Extract the (X, Y) coordinate from the center of the cell holding the provided text.  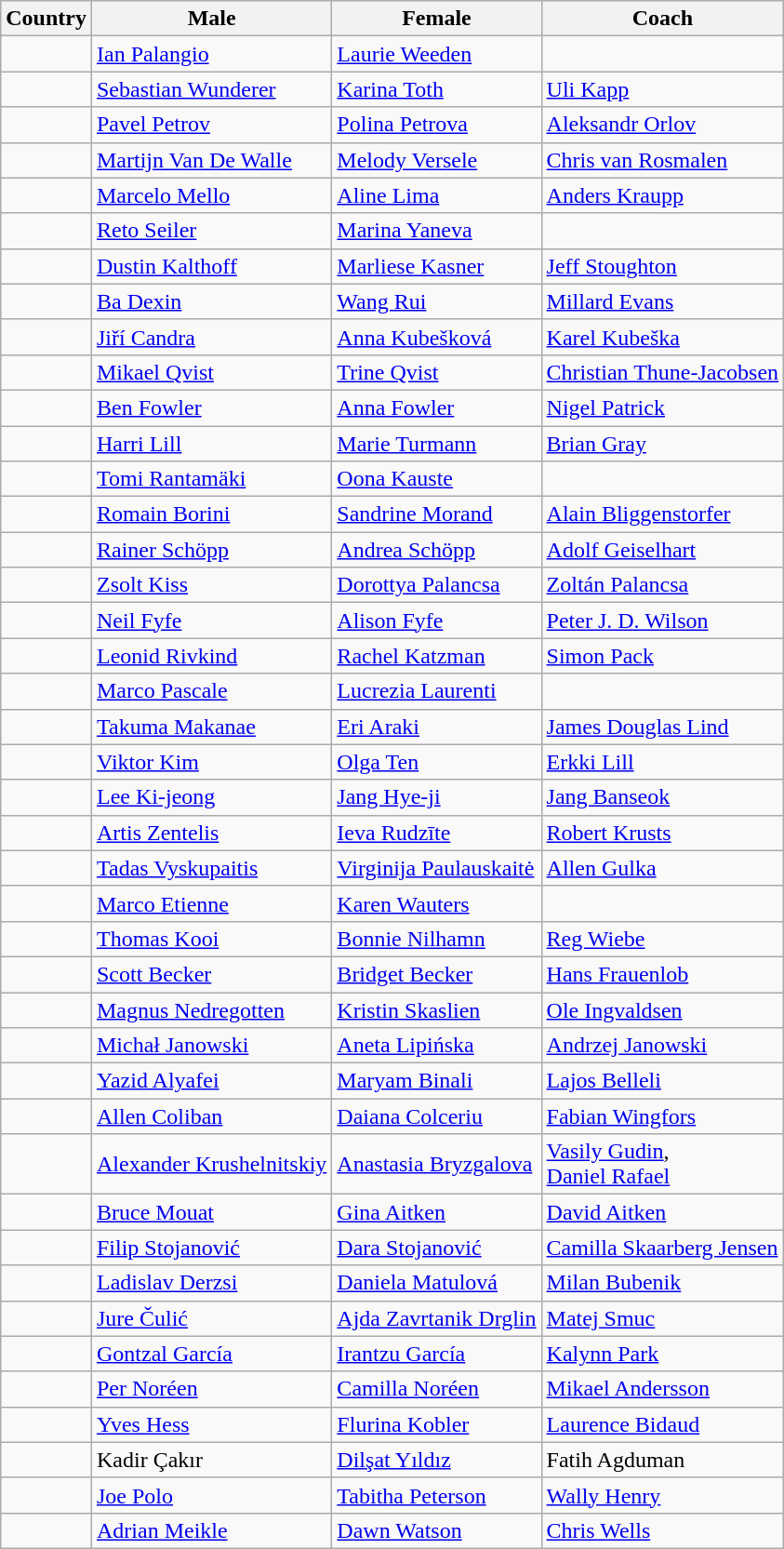
Jure Čulić (211, 1318)
Alain Bliggenstorfer (662, 514)
Maryam Binali (437, 1081)
Kristin Skaslien (437, 1009)
Sebastian Wunderer (211, 89)
Robert Krusts (662, 833)
Thomas Kooi (211, 939)
Kalynn Park (662, 1354)
Jiří Candra (211, 337)
Harri Lill (211, 444)
Marco Etienne (211, 903)
Daniela Matulová (437, 1283)
Zoltán Palancsa (662, 585)
Adrian Meikle (211, 1530)
Joe Polo (211, 1495)
Jeff Stoughton (662, 266)
Chris van Rosmalen (662, 160)
Anders Kraupp (662, 195)
Aleksandr Orlov (662, 125)
Bonnie Nilhamn (437, 939)
Reg Wiebe (662, 939)
Country (47, 19)
Rachel Katzman (437, 656)
Nigel Patrick (662, 407)
Per Noréen (211, 1389)
Laurence Bidaud (662, 1424)
Polina Petrova (437, 125)
Yves Hess (211, 1424)
Wally Henry (662, 1495)
Marie Turmann (437, 444)
Adolf Geiselhart (662, 550)
Tomi Rantamäki (211, 479)
Romain Borini (211, 514)
Ladislav Derzsi (211, 1283)
Bruce Mouat (211, 1212)
Millard Evans (662, 301)
Marina Yaneva (437, 231)
Daiana Colceriu (437, 1116)
Male (211, 19)
Takuma Makanae (211, 727)
Vasily Gudin,Daniel Rafael (662, 1165)
Aline Lima (437, 195)
Ajda Zavrtanik Drglin (437, 1318)
Christian Thune-Jacobsen (662, 372)
Andrzej Janowski (662, 1046)
Anastasia Bryzgalova (437, 1165)
James Douglas Lind (662, 727)
Ba Dexin (211, 301)
Bridget Becker (437, 974)
Wang Rui (437, 301)
Chris Wells (662, 1530)
Mikael Andersson (662, 1389)
Tadas Vyskupaitis (211, 868)
Flurina Kobler (437, 1424)
Neil Fyfe (211, 621)
Anna Kubešková (437, 337)
Yazid Alyafei (211, 1081)
Eri Araki (437, 727)
Ieva Rudzīte (437, 833)
Alexander Krushelnitskiy (211, 1165)
Martijn Van De Walle (211, 160)
Pavel Petrov (211, 125)
Peter J. D. Wilson (662, 621)
Viktor Kim (211, 762)
Dara Stojanović (437, 1248)
Ole Ingvaldsen (662, 1009)
Kadir Çakır (211, 1460)
Simon Pack (662, 656)
Jang Hye-ji (437, 797)
Filip Stojanović (211, 1248)
Marcelo Mello (211, 195)
Oona Kauste (437, 479)
Fabian Wingfors (662, 1116)
Allen Gulka (662, 868)
Milan Bubenik (662, 1283)
Camilla Noréen (437, 1389)
Allen Coliban (211, 1116)
Marliese Kasner (437, 266)
Lajos Belleli (662, 1081)
Gontzal García (211, 1354)
Karen Wauters (437, 903)
Lee Ki-jeong (211, 797)
Rainer Schöpp (211, 550)
Magnus Nedregotten (211, 1009)
Trine Qvist (437, 372)
Ben Fowler (211, 407)
Leonid Rivkind (211, 656)
Fatih Agduman (662, 1460)
Lucrezia Laurenti (437, 691)
Erkki Lill (662, 762)
Dilşat Yıldız (437, 1460)
Melody Versele (437, 160)
Zsolt Kiss (211, 585)
Hans Frauenlob (662, 974)
Karina Toth (437, 89)
Michał Janowski (211, 1046)
Camilla Skaarberg Jensen (662, 1248)
Mikael Qvist (211, 372)
Artis Zentelis (211, 833)
Dustin Kalthoff (211, 266)
Gina Aitken (437, 1212)
David Aitken (662, 1212)
Anna Fowler (437, 407)
Female (437, 19)
Uli Kapp (662, 89)
Virginija Paulauskaitė (437, 868)
Tabitha Peterson (437, 1495)
Coach (662, 19)
Laurie Weeden (437, 54)
Aneta Lipińska (437, 1046)
Karel Kubeška (662, 337)
Irantzu García (437, 1354)
Marco Pascale (211, 691)
Dorottya Palancsa (437, 585)
Andrea Schöpp (437, 550)
Alison Fyfe (437, 621)
Matej Smuc (662, 1318)
Jang Banseok (662, 797)
Sandrine Morand (437, 514)
Olga Ten (437, 762)
Brian Gray (662, 444)
Reto Seiler (211, 231)
Dawn Watson (437, 1530)
Scott Becker (211, 974)
Ian Palangio (211, 54)
